Detect which cell encompasses the target text, then output its (X, Y) center coordinate. 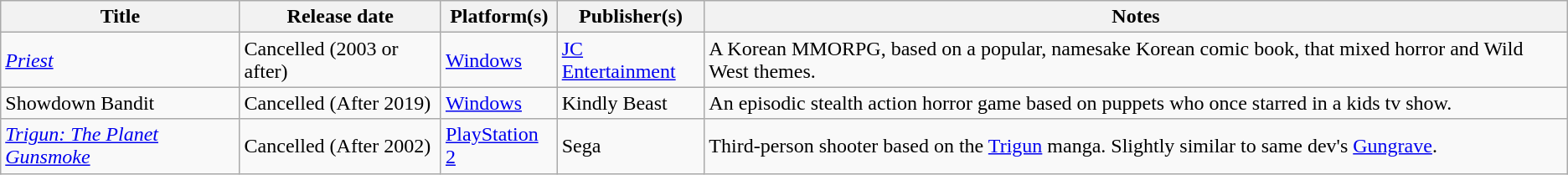
JC Entertainment (631, 60)
Priest (121, 60)
Release date (340, 17)
An episodic stealth action horror game based on puppets who once starred in a kids tv show. (1136, 103)
Kindly Beast (631, 103)
Publisher(s) (631, 17)
Trigun: The Planet Gunsmoke (121, 146)
Showdown Bandit (121, 103)
Cancelled (After 2019) (340, 103)
Sega (631, 146)
Title (121, 17)
Notes (1136, 17)
Cancelled (After 2002) (340, 146)
Cancelled (2003 or after) (340, 60)
Third-person shooter based on the Trigun manga. Slightly similar to same dev's Gungrave. (1136, 146)
PlayStation 2 (499, 146)
Platform(s) (499, 17)
A Korean MMORPG, based on a popular, namesake Korean comic book, that mixed horror and Wild West themes. (1136, 60)
